Extract the [x, y] coordinate from the center of the cell holding the provided text.  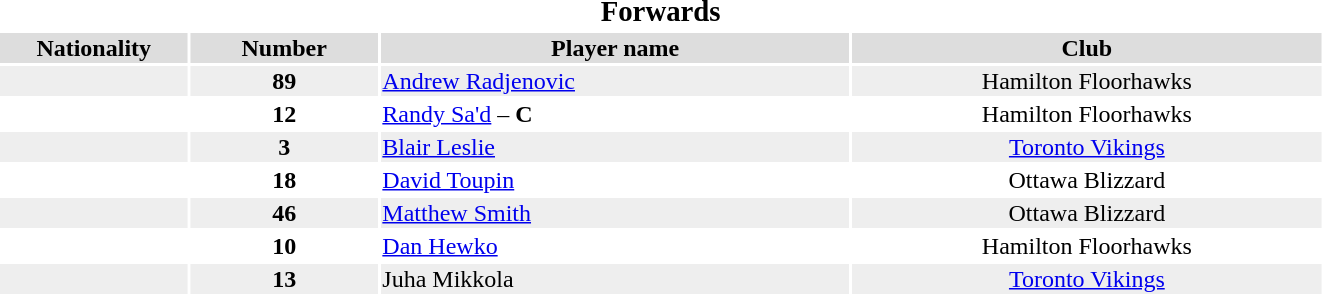
Matthew Smith [616, 213]
Blair Leslie [616, 147]
Juha Mikkola [616, 279]
Number [284, 48]
Dan Hewko [616, 246]
46 [284, 213]
10 [284, 246]
Randy Sa'd – C [616, 114]
Club [1086, 48]
12 [284, 114]
Nationality [94, 48]
Andrew Radjenovic [616, 81]
13 [284, 279]
Player name [616, 48]
89 [284, 81]
3 [284, 147]
David Toupin [616, 180]
18 [284, 180]
